Locate the cell with the specified text and output its [X, Y] center coordinate. 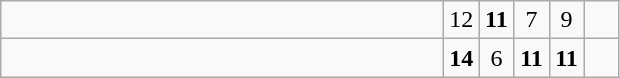
14 [462, 58]
7 [532, 20]
12 [462, 20]
9 [566, 20]
6 [496, 58]
